Locate the cell with the specified text and output its [X, Y] center coordinate. 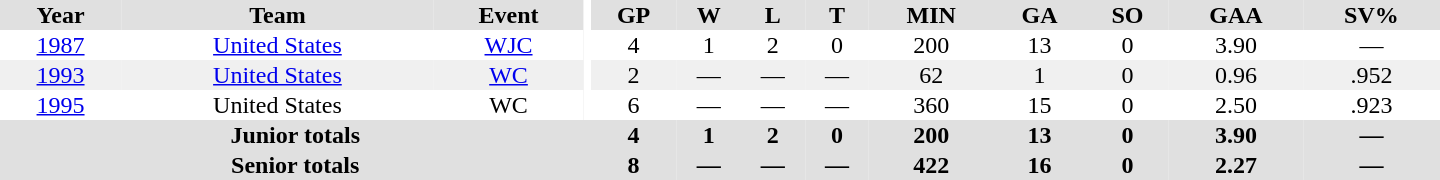
1993 [60, 75]
WJC [509, 45]
62 [931, 75]
T [837, 15]
L [773, 15]
0.96 [1236, 75]
2.27 [1236, 165]
1995 [60, 105]
Senior totals [295, 165]
W [709, 15]
1987 [60, 45]
6 [633, 105]
SV% [1372, 15]
GA [1040, 15]
2.50 [1236, 105]
MIN [931, 15]
GAA [1236, 15]
16 [1040, 165]
360 [931, 105]
.923 [1372, 105]
GP [633, 15]
Event [509, 15]
15 [1040, 105]
Team [278, 15]
Junior totals [295, 135]
8 [633, 165]
.952 [1372, 75]
422 [931, 165]
Year [60, 15]
SO [1128, 15]
